Pinpoint the cell where the given text exists, returning its (x, y) midpoint coordinate. 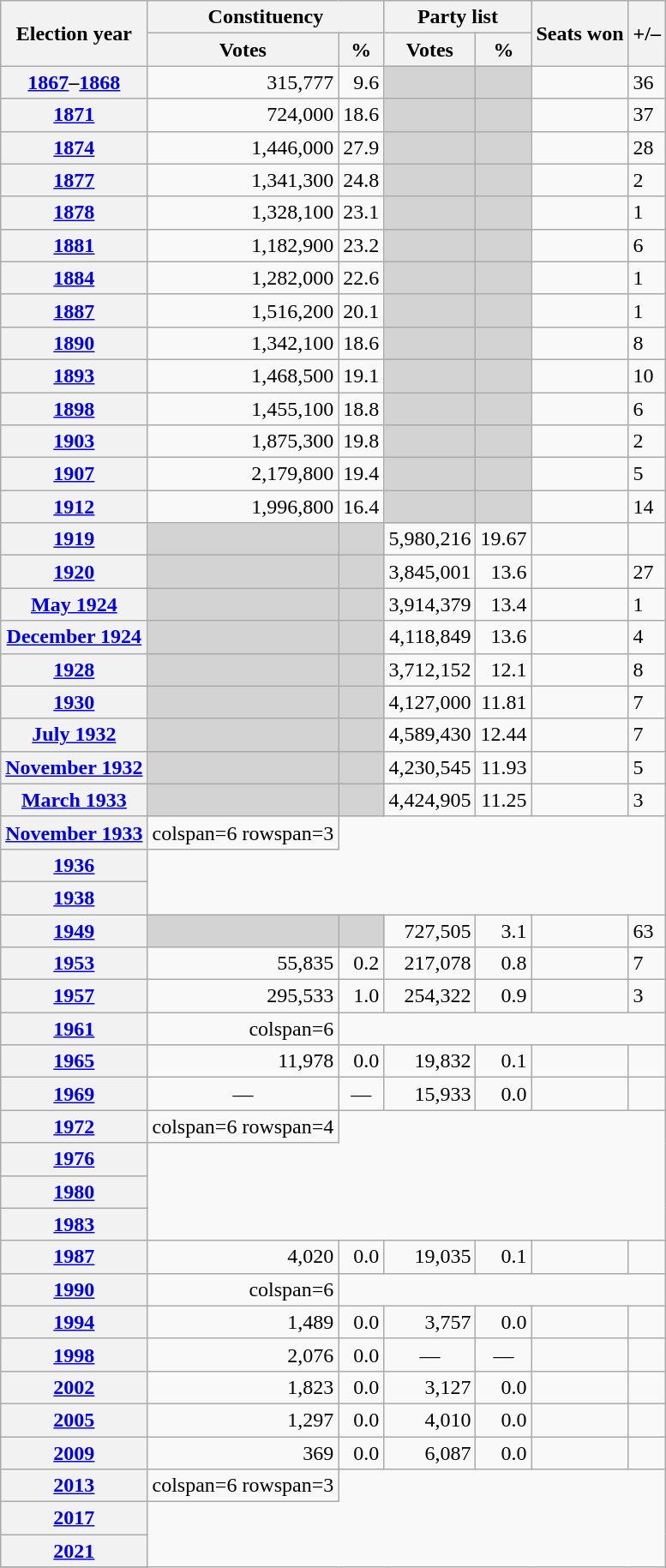
19.67 (504, 539)
724,000 (243, 115)
1969 (74, 1094)
19,035 (430, 1257)
1,341,300 (243, 180)
20.1 (362, 310)
3,757 (430, 1322)
295,533 (243, 996)
1,328,100 (243, 213)
1890 (74, 343)
254,322 (430, 996)
colspan=6 rowspan=4 (243, 1126)
9.6 (362, 82)
0.2 (362, 964)
2017 (74, 1518)
1957 (74, 996)
19.8 (362, 442)
0.9 (504, 996)
5,980,216 (430, 539)
1,823 (243, 1387)
1,297 (243, 1420)
1,446,000 (243, 147)
1877 (74, 180)
1,282,000 (243, 278)
1887 (74, 310)
2,076 (243, 1355)
May 1924 (74, 604)
4 (646, 637)
1,342,100 (243, 343)
1980 (74, 1192)
315,777 (243, 82)
369 (243, 1453)
3,914,379 (430, 604)
+/– (646, 33)
1,875,300 (243, 442)
18.8 (362, 409)
1953 (74, 964)
1961 (74, 1029)
36 (646, 82)
2013 (74, 1486)
1938 (74, 898)
3,712,152 (430, 670)
Party list (458, 17)
1881 (74, 245)
27 (646, 572)
37 (646, 115)
2002 (74, 1387)
2,179,800 (243, 474)
23.2 (362, 245)
3.1 (504, 930)
2009 (74, 1453)
1878 (74, 213)
1874 (74, 147)
6,087 (430, 1453)
11.81 (504, 702)
0.8 (504, 964)
10 (646, 375)
4,127,000 (430, 702)
4,118,849 (430, 637)
2021 (74, 1551)
1871 (74, 115)
Constituency (266, 17)
1919 (74, 539)
1893 (74, 375)
3,845,001 (430, 572)
4,424,905 (430, 800)
23.1 (362, 213)
1,468,500 (243, 375)
Election year (74, 33)
July 1932 (74, 735)
1,182,900 (243, 245)
1867–1868 (74, 82)
12.1 (504, 670)
4,589,430 (430, 735)
1920 (74, 572)
December 1924 (74, 637)
1972 (74, 1126)
1936 (74, 865)
16.4 (362, 507)
24.8 (362, 180)
1907 (74, 474)
727,505 (430, 930)
19.1 (362, 375)
1949 (74, 930)
1,516,200 (243, 310)
12.44 (504, 735)
11.25 (504, 800)
55,835 (243, 964)
1994 (74, 1322)
19.4 (362, 474)
1884 (74, 278)
4,020 (243, 1257)
28 (646, 147)
1928 (74, 670)
1.0 (362, 996)
1,996,800 (243, 507)
1998 (74, 1355)
217,078 (430, 964)
4,230,545 (430, 767)
14 (646, 507)
1930 (74, 702)
13.4 (504, 604)
1965 (74, 1061)
22.6 (362, 278)
1976 (74, 1159)
63 (646, 930)
1,455,100 (243, 409)
1898 (74, 409)
1903 (74, 442)
Seats won (579, 33)
1990 (74, 1289)
2005 (74, 1420)
November 1933 (74, 832)
November 1932 (74, 767)
3,127 (430, 1387)
15,933 (430, 1094)
March 1933 (74, 800)
1987 (74, 1257)
27.9 (362, 147)
1912 (74, 507)
1983 (74, 1224)
19,832 (430, 1061)
11.93 (504, 767)
11,978 (243, 1061)
1,489 (243, 1322)
4,010 (430, 1420)
